Return the [X, Y] coordinate for the center point of the cell that contains the specified text.  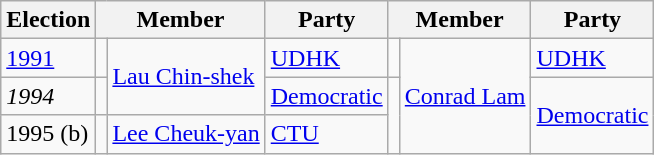
CTU [326, 134]
1994 [48, 96]
Lau Chin-shek [186, 77]
Lee Cheuk-yan [186, 134]
1995 (b) [48, 134]
Conrad Lam [465, 96]
Election [48, 20]
1991 [48, 58]
